Output the [X, Y] coordinate of the center of the cell containing the given text.  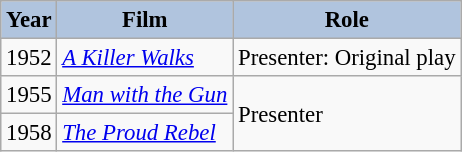
1952 [29, 58]
Year [29, 20]
Presenter [347, 114]
A Killer Walks [145, 58]
1955 [29, 95]
Man with the Gun [145, 95]
The Proud Rebel [145, 133]
Film [145, 20]
1958 [29, 133]
Presenter: Original play [347, 58]
Role [347, 20]
